Capture the cell that displays the provided text and extract its [x, y] central coordinate. 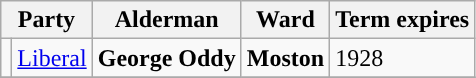
Liberal [52, 58]
George Oddy [166, 58]
Moston [285, 58]
Ward [285, 20]
Party [46, 20]
Alderman [166, 20]
Term expires [402, 20]
1928 [402, 58]
